For the text-containing cell, return its midpoint in (X, Y) coordinate format. 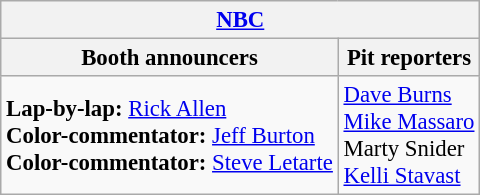
NBC (240, 20)
Lap-by-lap: Rick AllenColor-commentator: Jeff BurtonColor-commentator: Steve Letarte (170, 136)
Booth announcers (170, 58)
Pit reporters (409, 58)
Dave BurnsMike MassaroMarty SniderKelli Stavast (409, 136)
